Locate the cell with the specified text and output its [X, Y] center coordinate. 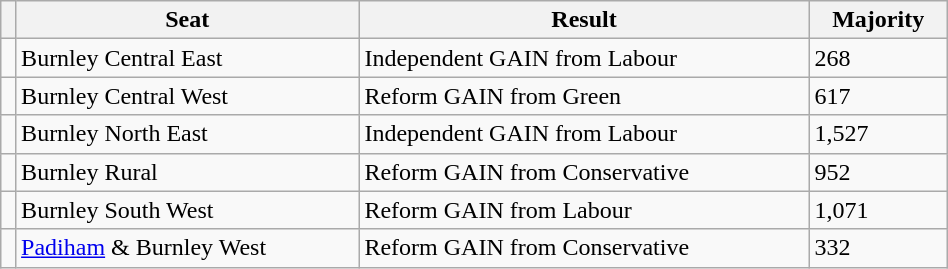
Burnley Central East [188, 58]
Burnley Rural [188, 172]
Reform GAIN from Labour [584, 210]
268 [878, 58]
Burnley Central West [188, 96]
Majority [878, 20]
1,527 [878, 134]
Burnley North East [188, 134]
952 [878, 172]
617 [878, 96]
Burnley South West [188, 210]
Seat [188, 20]
Result [584, 20]
332 [878, 248]
1,071 [878, 210]
Padiham & Burnley West [188, 248]
Reform GAIN from Green [584, 96]
